Provide the (X, Y) coordinate of the cell's center where the given text is located.  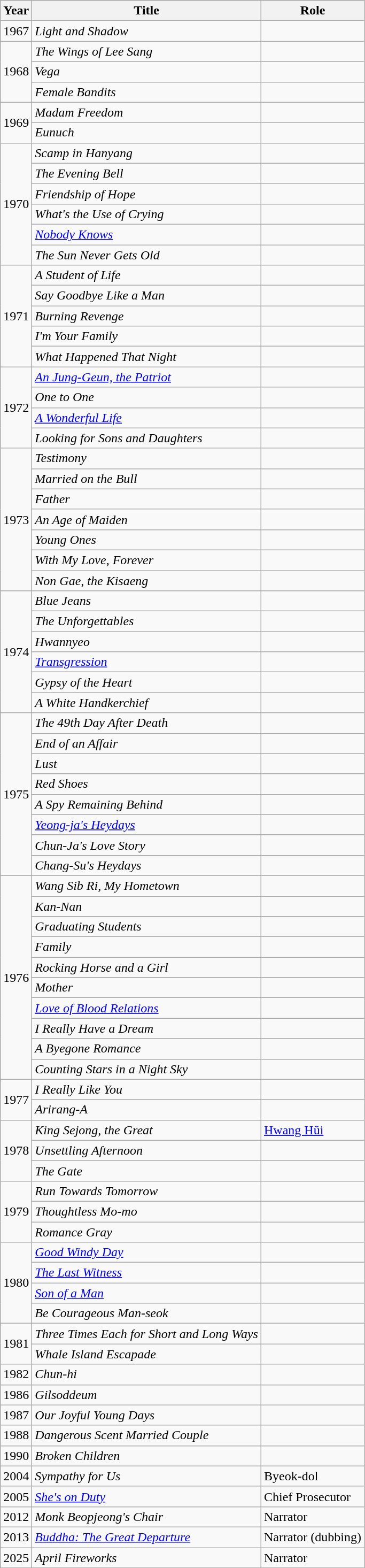
1974 (16, 652)
1969 (16, 122)
Mother (146, 988)
Gypsy of the Heart (146, 682)
1988 (16, 1435)
End of an Affair (146, 743)
Testimony (146, 458)
An Jung-Geun, the Patriot (146, 377)
Be Courageous Man-seok (146, 1313)
The Evening Bell (146, 173)
I Really Have a Dream (146, 1028)
What Happened That Night (146, 357)
1990 (16, 1456)
A White Handkerchief (146, 703)
A Wonderful Life (146, 418)
Burning Revenge (146, 316)
I Really Like You (146, 1089)
Hwang Hŭi (312, 1130)
Three Times Each for Short and Long Ways (146, 1334)
1982 (16, 1374)
Dangerous Scent Married Couple (146, 1435)
She's on Duty (146, 1496)
Narrator (dubbing) (312, 1537)
Madam Freedom (146, 112)
Light and Shadow (146, 31)
1987 (16, 1415)
What's the Use of Crying (146, 214)
Wang Sib Ri, My Hometown (146, 886)
Kan-Nan (146, 906)
1977 (16, 1100)
Good Windy Day (146, 1252)
Vega (146, 72)
Hwannyeo (146, 642)
Yeong-ja's Heydays (146, 825)
Family (146, 947)
Nobody Knows (146, 234)
1967 (16, 31)
2012 (16, 1517)
A Byegone Romance (146, 1049)
1979 (16, 1211)
The Gate (146, 1171)
1968 (16, 72)
Married on the Bull (146, 479)
1980 (16, 1283)
Friendship of Hope (146, 194)
Eunuch (146, 133)
2005 (16, 1496)
Romance Gray (146, 1232)
Rocking Horse and a Girl (146, 967)
Role (312, 11)
1970 (16, 204)
2025 (16, 1558)
Blue Jeans (146, 601)
Red Shoes (146, 784)
2013 (16, 1537)
April Fireworks (146, 1558)
Run Towards Tomorrow (146, 1191)
King Sejong, the Great (146, 1130)
The Wings of Lee Sang (146, 51)
The 49th Day After Death (146, 723)
The Sun Never Gets Old (146, 255)
1986 (16, 1395)
A Student of Life (146, 275)
Byeok-dol (312, 1476)
Chun-Ja's Love Story (146, 845)
Son of a Man (146, 1293)
Scamp in Hanyang (146, 153)
Lust (146, 764)
Gilsoddeum (146, 1395)
Young Ones (146, 540)
1978 (16, 1150)
An Age of Maiden (146, 519)
Monk Beopjeong's Chair (146, 1517)
Transgression (146, 662)
Looking for Sons and Daughters (146, 438)
Counting Stars in a Night Sky (146, 1069)
1971 (16, 316)
A Spy Remaining Behind (146, 804)
1972 (16, 408)
Chun-hi (146, 1374)
Love of Blood Relations (146, 1008)
Buddha: The Great Departure (146, 1537)
With My Love, Forever (146, 560)
Say Goodbye Like a Man (146, 296)
Father (146, 499)
The Unforgettables (146, 621)
Chang-Su's Heydays (146, 865)
Arirang-A (146, 1110)
Title (146, 11)
1976 (16, 978)
Whale Island Escapade (146, 1354)
Unsettling Afternoon (146, 1150)
2004 (16, 1476)
Graduating Students (146, 927)
Chief Prosecutor (312, 1496)
Thoughtless Mo-mo (146, 1211)
1981 (16, 1344)
Sympathy for Us (146, 1476)
I'm Your Family (146, 336)
1973 (16, 519)
1975 (16, 794)
One to One (146, 397)
Non Gae, the Kisaeng (146, 580)
Broken Children (146, 1456)
The Last Witness (146, 1273)
Our Joyful Young Days (146, 1415)
Female Bandits (146, 92)
Year (16, 11)
